Capture the cell that displays the provided text and extract its (x, y) central coordinate. 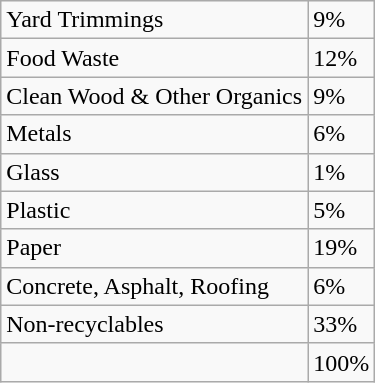
Food Waste (154, 58)
Non-recyclables (154, 324)
Glass (154, 172)
1% (342, 172)
19% (342, 248)
Concrete, Asphalt, Roofing (154, 286)
Plastic (154, 210)
Metals (154, 134)
100% (342, 362)
Yard Trimmings (154, 20)
5% (342, 210)
Paper (154, 248)
12% (342, 58)
33% (342, 324)
Clean Wood & Other Organics (154, 96)
